Scan for the cell matching the given text and deliver its [X, Y] coordinate at center. 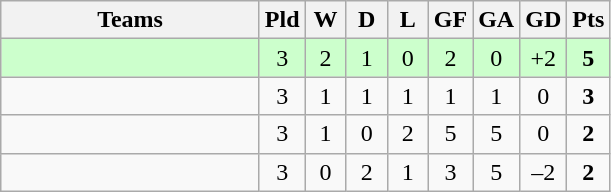
D [366, 20]
GF [450, 20]
Pts [588, 20]
Pld [282, 20]
W [326, 20]
Teams [130, 20]
L [408, 20]
+2 [544, 58]
GD [544, 20]
–2 [544, 172]
GA [496, 20]
